Scan for the cell matching the given text and deliver its (x, y) coordinate at center. 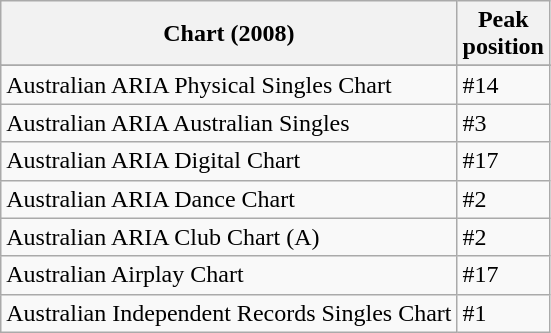
#1 (503, 313)
Australian ARIA Physical Singles Chart (229, 85)
Australian ARIA Australian Singles (229, 123)
Australian ARIA Dance Chart (229, 199)
Peakposition (503, 34)
Australian Airplay Chart (229, 275)
Australian Independent Records Singles Chart (229, 313)
Australian ARIA Digital Chart (229, 161)
Australian ARIA Club Chart (A) (229, 237)
Chart (2008) (229, 34)
#3 (503, 123)
#14 (503, 85)
